For the text-containing cell, return its midpoint in [X, Y] coordinate format. 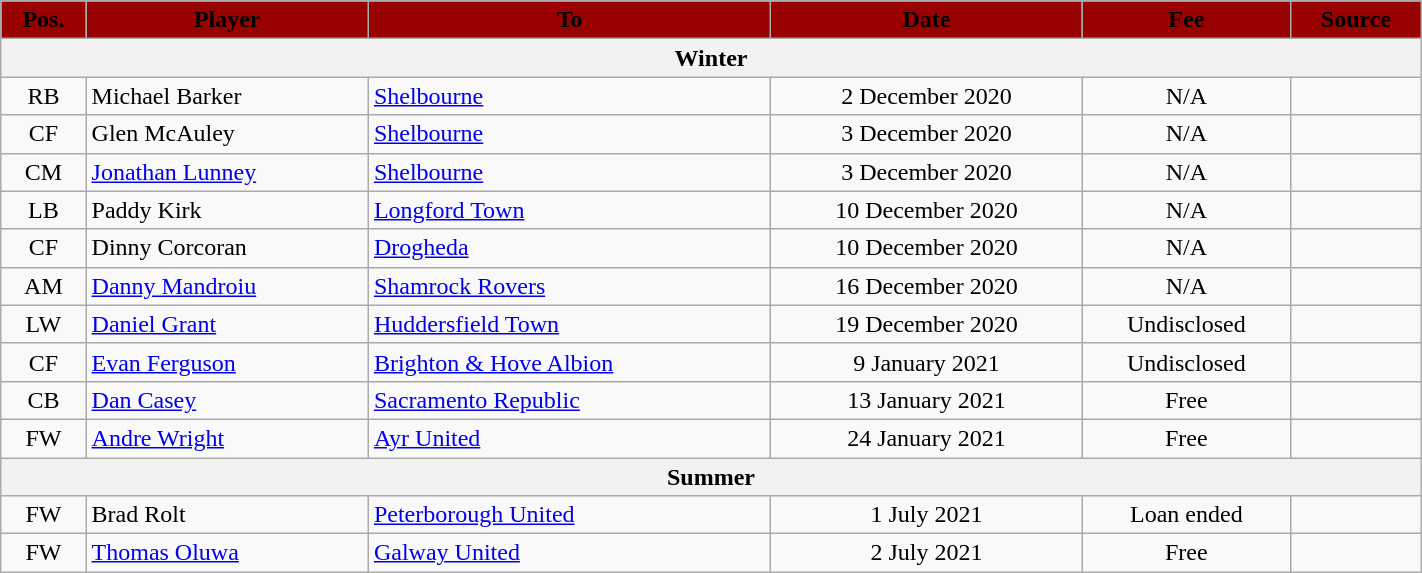
RB [44, 96]
Fee [1186, 20]
2 December 2020 [926, 96]
Summer [711, 477]
LW [44, 324]
Michael Barker [227, 96]
Winter [711, 58]
Andre Wright [227, 438]
Pos. [44, 20]
CB [44, 400]
Longford Town [569, 210]
To [569, 20]
Brad Rolt [227, 515]
24 January 2021 [926, 438]
Ayr United [569, 438]
AM [44, 286]
Brighton & Hove Albion [569, 362]
1 July 2021 [926, 515]
9 January 2021 [926, 362]
Source [1356, 20]
19 December 2020 [926, 324]
Glen McAuley [227, 134]
Galway United [569, 553]
Loan ended [1186, 515]
Dan Casey [227, 400]
13 January 2021 [926, 400]
Peterborough United [569, 515]
Paddy Kirk [227, 210]
Thomas Oluwa [227, 553]
16 December 2020 [926, 286]
Shamrock Rovers [569, 286]
Danny Mandroiu [227, 286]
Dinny Corcoran [227, 248]
Sacramento Republic [569, 400]
Daniel Grant [227, 324]
CM [44, 172]
Evan Ferguson [227, 362]
2 July 2021 [926, 553]
Jonathan Lunney [227, 172]
Player [227, 20]
LB [44, 210]
Drogheda [569, 248]
Date [926, 20]
Huddersfield Town [569, 324]
